Return [x, y] of the center of cell containing provided text 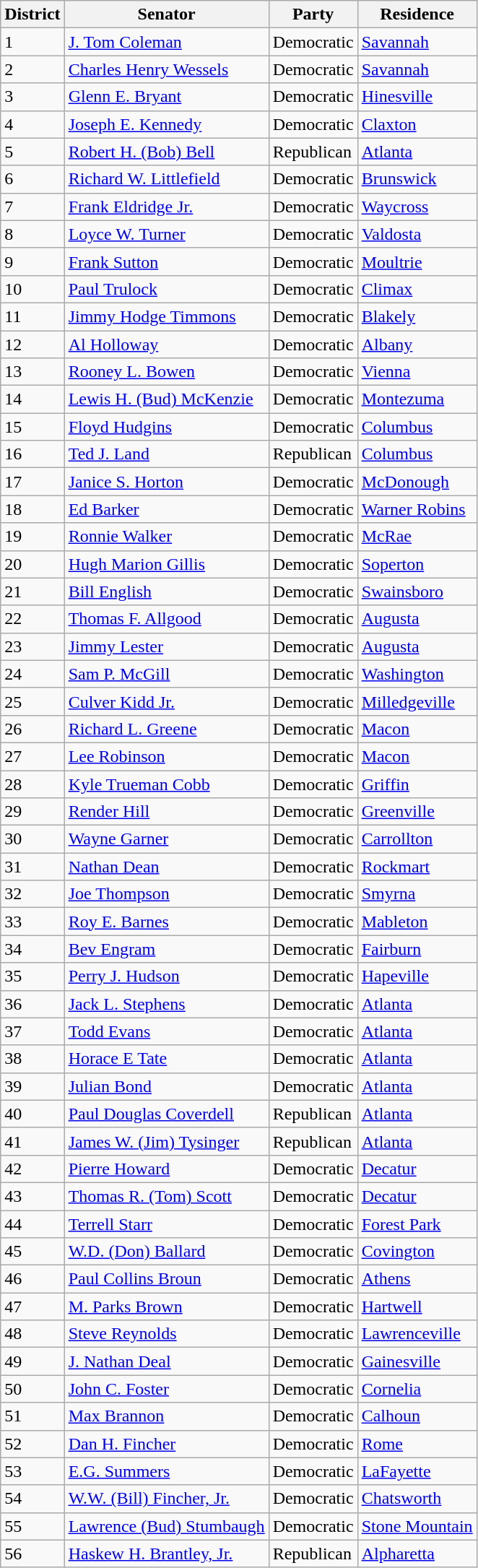
Loyce W. Turner [166, 234]
Rome [417, 1444]
22 [32, 619]
Ronnie Walker [166, 537]
Party [313, 14]
McDonough [417, 482]
17 [32, 482]
49 [32, 1361]
28 [32, 784]
51 [32, 1416]
37 [32, 1031]
Pierre Howard [166, 1169]
Lawrence (Bud) Stumbaugh [166, 1526]
8 [32, 234]
10 [32, 289]
Sam P. McGill [166, 674]
Horace E Tate [166, 1059]
Joseph E. Kennedy [166, 124]
Ed Barker [166, 509]
Joe Thompson [166, 894]
31 [32, 867]
District [32, 14]
Cornelia [417, 1389]
Rockmart [417, 867]
Waycross [417, 207]
Greenville [417, 812]
Valdosta [417, 234]
J. Nathan Deal [166, 1361]
55 [32, 1526]
Bill English [166, 592]
Al Holloway [166, 345]
44 [32, 1224]
Wayne Garner [166, 839]
Rooney L. Bowen [166, 372]
Hugh Marion Gillis [166, 564]
Jimmy Hodge Timmons [166, 316]
Hartwell [417, 1307]
Blakely [417, 316]
Warner Robins [417, 509]
50 [32, 1389]
Thomas F. Allgood [166, 619]
12 [32, 345]
LaFayette [417, 1471]
Lawrenceville [417, 1334]
43 [32, 1196]
Albany [417, 345]
14 [32, 399]
Dan H. Fincher [166, 1444]
47 [32, 1307]
Gainesville [417, 1361]
2 [32, 69]
Chatsworth [417, 1499]
13 [32, 372]
Senator [166, 14]
Griffin [417, 784]
Claxton [417, 124]
52 [32, 1444]
Thomas R. (Tom) Scott [166, 1196]
48 [32, 1334]
Mableton [417, 922]
McRae [417, 537]
Brunswick [417, 179]
32 [32, 894]
26 [32, 729]
Calhoun [417, 1416]
3 [32, 97]
Perry J. Hudson [166, 976]
W.W. (Bill) Fincher, Jr. [166, 1499]
56 [32, 1554]
15 [32, 427]
Janice S. Horton [166, 482]
Julian Bond [166, 1086]
Covington [417, 1252]
46 [32, 1279]
Residence [417, 14]
Lee Robinson [166, 756]
45 [32, 1252]
Montezuma [417, 399]
Culver Kidd Jr. [166, 701]
Paul Collins Broun [166, 1279]
33 [32, 922]
James W. (Jim) Tysinger [166, 1141]
Athens [417, 1279]
Haskew H. Brantley, Jr. [166, 1554]
24 [32, 674]
Lewis H. (Bud) McKenzie [166, 399]
Max Brannon [166, 1416]
23 [32, 646]
Washington [417, 674]
27 [32, 756]
Alpharetta [417, 1554]
Paul Trulock [166, 289]
Kyle Trueman Cobb [166, 784]
Vienna [417, 372]
4 [32, 124]
Forest Park [417, 1224]
Glenn E. Bryant [166, 97]
25 [32, 701]
Hapeville [417, 976]
Paul Douglas Coverdell [166, 1114]
19 [32, 537]
1 [32, 42]
Stone Mountain [417, 1526]
Floyd Hudgins [166, 427]
Fairburn [417, 949]
16 [32, 454]
20 [32, 564]
Jack L. Stephens [166, 1004]
Render Hill [166, 812]
40 [32, 1114]
36 [32, 1004]
Milledgeville [417, 701]
M. Parks Brown [166, 1307]
Todd Evans [166, 1031]
Swainsboro [417, 592]
Bev Engram [166, 949]
Smyrna [417, 894]
9 [32, 261]
Steve Reynolds [166, 1334]
11 [32, 316]
Hinesville [417, 97]
6 [32, 179]
Ted J. Land [166, 454]
Moultrie [417, 261]
53 [32, 1471]
30 [32, 839]
Carrollton [417, 839]
34 [32, 949]
18 [32, 509]
Nathan Dean [166, 867]
John C. Foster [166, 1389]
42 [32, 1169]
35 [32, 976]
7 [32, 207]
E.G. Summers [166, 1471]
41 [32, 1141]
Terrell Starr [166, 1224]
Soperton [417, 564]
Jimmy Lester [166, 646]
Roy E. Barnes [166, 922]
W.D. (Don) Ballard [166, 1252]
J. Tom Coleman [166, 42]
54 [32, 1499]
Robert H. (Bob) Bell [166, 152]
Charles Henry Wessels [166, 69]
5 [32, 152]
Richard L. Greene [166, 729]
Richard W. Littlefield [166, 179]
Climax [417, 289]
21 [32, 592]
39 [32, 1086]
Frank Eldridge Jr. [166, 207]
Frank Sutton [166, 261]
29 [32, 812]
38 [32, 1059]
